Capture the cell that displays the provided text and extract its (x, y) central coordinate. 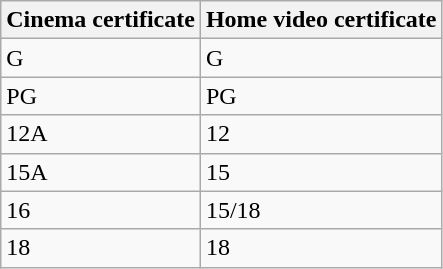
16 (101, 210)
Home video certificate (321, 20)
15A (101, 172)
12 (321, 134)
15 (321, 172)
12A (101, 134)
Cinema certificate (101, 20)
15/18 (321, 210)
